Capture the cell that displays the provided text and extract its (X, Y) central coordinate. 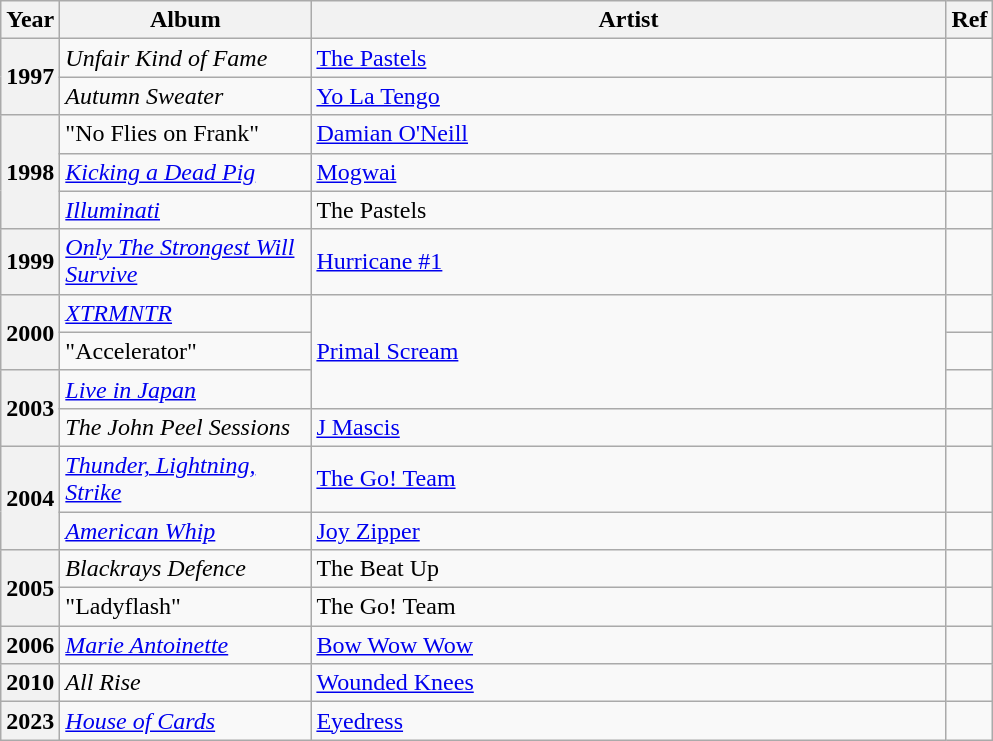
American Whip (186, 531)
"Accelerator" (186, 351)
2006 (30, 645)
2000 (30, 332)
House of Cards (186, 721)
Artist (628, 20)
1999 (30, 262)
2003 (30, 408)
2010 (30, 683)
Autumn Sweater (186, 96)
Joy Zipper (628, 531)
Kicking a Dead Pig (186, 172)
Bow Wow Wow (628, 645)
Live in Japan (186, 389)
Year (30, 20)
Primal Scream (628, 351)
1997 (30, 77)
Blackrays Defence (186, 569)
XTRMNTR (186, 313)
2005 (30, 588)
Only The Strongest Will Survive (186, 262)
Unfair Kind of Fame (186, 58)
Illuminati (186, 210)
The Beat Up (628, 569)
Yo La Tengo (628, 96)
Wounded Knees (628, 683)
Album (186, 20)
Ref (970, 20)
2004 (30, 498)
Eyedress (628, 721)
Thunder, Lightning, Strike (186, 478)
2023 (30, 721)
J Mascis (628, 427)
Damian O'Neill (628, 134)
1998 (30, 172)
"No Flies on Frank" (186, 134)
Hurricane #1 (628, 262)
Marie Antoinette (186, 645)
"Ladyflash" (186, 607)
Mogwai (628, 172)
The John Peel Sessions (186, 427)
All Rise (186, 683)
